Locate the cell with the specified text and output its [X, Y] center coordinate. 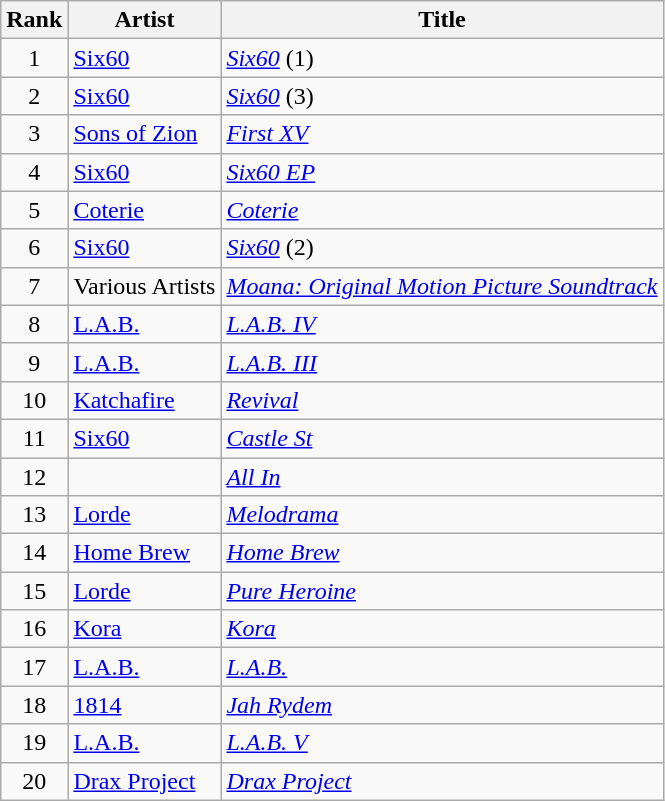
14 [34, 553]
8 [34, 324]
3 [34, 134]
15 [34, 591]
Title [442, 20]
L.A.B. III [442, 362]
Six60 (1) [442, 58]
Katchafire [144, 400]
Castle St [442, 438]
5 [34, 210]
9 [34, 362]
Various Artists [144, 286]
4 [34, 172]
Six60 EP [442, 172]
13 [34, 515]
L.A.B. IV [442, 324]
12 [34, 477]
16 [34, 629]
Sons of Zion [144, 134]
10 [34, 400]
Six60 (2) [442, 248]
1 [34, 58]
2 [34, 96]
Moana: Original Motion Picture Soundtrack [442, 286]
Melodrama [442, 515]
L.A.B. V [442, 743]
All In [442, 477]
Rank [34, 20]
1814 [144, 705]
Pure Heroine [442, 591]
20 [34, 781]
6 [34, 248]
Revival [442, 400]
First XV [442, 134]
17 [34, 667]
Artist [144, 20]
Jah Rydem [442, 705]
Six60 (3) [442, 96]
19 [34, 743]
11 [34, 438]
7 [34, 286]
18 [34, 705]
